Pinpoint the cell where the given text exists, returning its [x, y] midpoint coordinate. 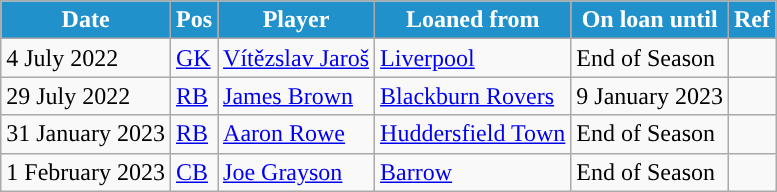
Pos [194, 20]
Joe Grayson [296, 172]
CB [194, 172]
1 February 2023 [86, 172]
Date [86, 20]
James Brown [296, 96]
Player [296, 20]
Loaned from [473, 20]
29 July 2022 [86, 96]
On loan until [650, 20]
31 January 2023 [86, 134]
Vítězslav Jaroš [296, 58]
Huddersfield Town [473, 134]
Liverpool [473, 58]
4 July 2022 [86, 58]
Barrow [473, 172]
Ref [752, 20]
9 January 2023 [650, 96]
Aaron Rowe [296, 134]
GK [194, 58]
Blackburn Rovers [473, 96]
